Detect which cell encompasses the target text, then output its [x, y] center coordinate. 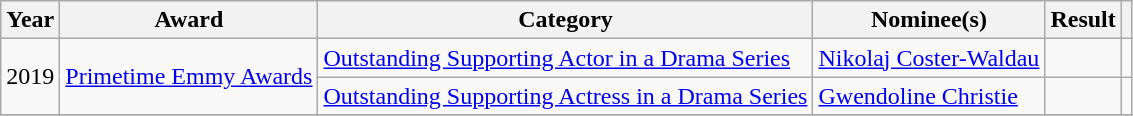
Outstanding Supporting Actress in a Drama Series [566, 96]
Primetime Emmy Awards [189, 77]
Nominee(s) [929, 20]
Outstanding Supporting Actor in a Drama Series [566, 58]
Category [566, 20]
Result [1083, 20]
Nikolaj Coster-Waldau [929, 58]
Year [30, 20]
Award [189, 20]
Gwendoline Christie [929, 96]
2019 [30, 77]
